Pinpoint the cell where the given text exists, returning its [x, y] midpoint coordinate. 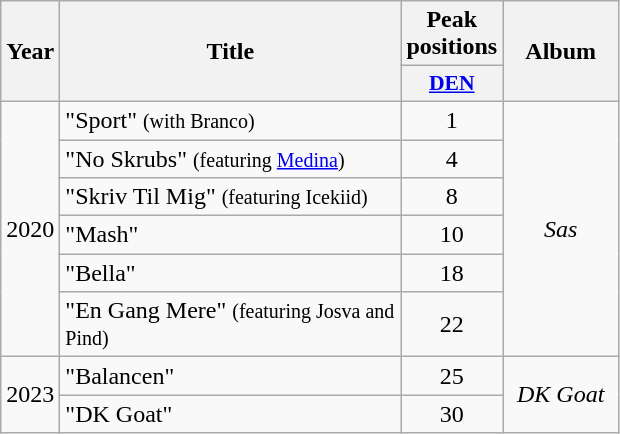
Album [561, 52]
Title [230, 52]
2020 [30, 228]
1 [452, 120]
DEN [452, 84]
2023 [30, 395]
22 [452, 324]
"Skriv Til Mig" (featuring Icekiid) [230, 197]
"DK Goat" [230, 414]
10 [452, 235]
25 [452, 376]
8 [452, 197]
4 [452, 159]
"Balancen" [230, 376]
DK Goat [561, 395]
18 [452, 273]
Year [30, 52]
"Sport" (with Branco) [230, 120]
30 [452, 414]
"Bella" [230, 273]
Sas [561, 228]
"En Gang Mere" (featuring Josva and Pind) [230, 324]
"No Skrubs" (featuring Medina) [230, 159]
Peak positions [452, 34]
"Mash" [230, 235]
